Determine the (X, Y) coordinate at the center of the cell enclosing the given text.  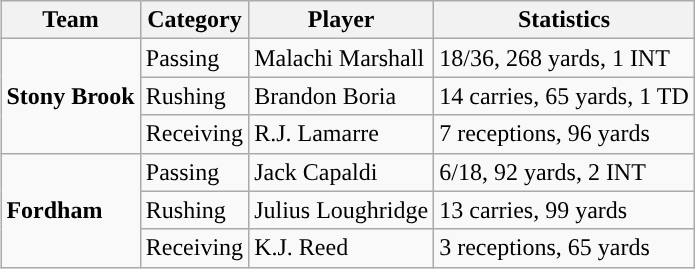
K.J. Reed (342, 248)
Stony Brook (70, 96)
Malachi Marshall (342, 58)
Fordham (70, 210)
Brandon Boria (342, 96)
Statistics (564, 20)
R.J. Lamarre (342, 134)
14 carries, 65 yards, 1 TD (564, 96)
Jack Capaldi (342, 172)
7 receptions, 96 yards (564, 134)
6/18, 92 yards, 2 INT (564, 172)
13 carries, 99 yards (564, 210)
3 receptions, 65 yards (564, 248)
Julius Loughridge (342, 210)
Player (342, 20)
Category (194, 20)
18/36, 268 yards, 1 INT (564, 58)
Team (70, 20)
